For the text-containing cell, return its midpoint in [X, Y] coordinate format. 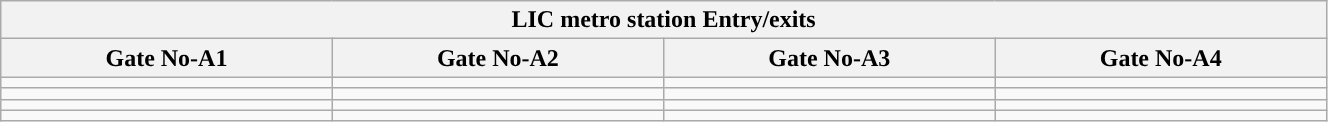
Gate No-A2 [498, 58]
Gate No-A3 [830, 58]
LIC metro station Entry/exits [664, 20]
Gate No-A1 [166, 58]
Gate No-A4 [1160, 58]
